Capture the cell that displays the provided text and extract its [x, y] central coordinate. 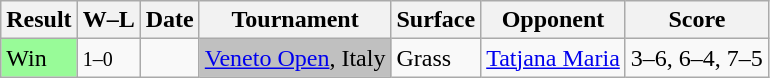
Tatjana Maria [554, 58]
Result [39, 20]
1–0 [108, 58]
W–L [108, 20]
Surface [436, 20]
Grass [436, 58]
Win [39, 58]
Date [170, 20]
3–6, 6–4, 7–5 [696, 58]
Veneto Open, Italy [295, 58]
Score [696, 20]
Tournament [295, 20]
Opponent [554, 20]
